For the text-containing cell, return its midpoint in (x, y) coordinate format. 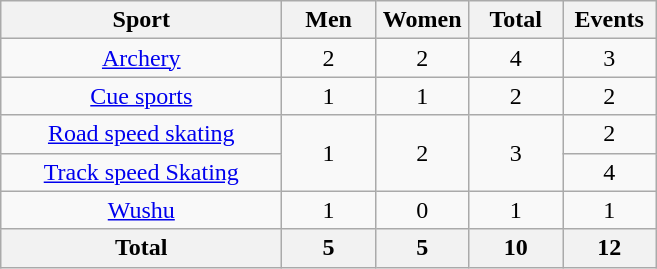
Track speed Skating (142, 172)
Archery (142, 58)
Cue sports (142, 96)
Men (329, 20)
12 (609, 248)
Road speed skating (142, 134)
10 (516, 248)
Wushu (142, 210)
Sport (142, 20)
Events (609, 20)
0 (422, 210)
Women (422, 20)
